Pinpoint the cell where the given text exists, returning its [X, Y] midpoint coordinate. 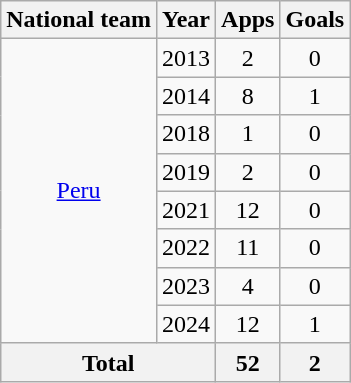
Year [186, 20]
Goals [315, 20]
2024 [186, 324]
2013 [186, 58]
Peru [79, 191]
2021 [186, 210]
National team [79, 20]
11 [248, 248]
2018 [186, 134]
2014 [186, 96]
2019 [186, 172]
Total [108, 362]
52 [248, 362]
2022 [186, 248]
2023 [186, 286]
8 [248, 96]
Apps [248, 20]
4 [248, 286]
